Pinpoint the cell where the given text exists, returning its [x, y] midpoint coordinate. 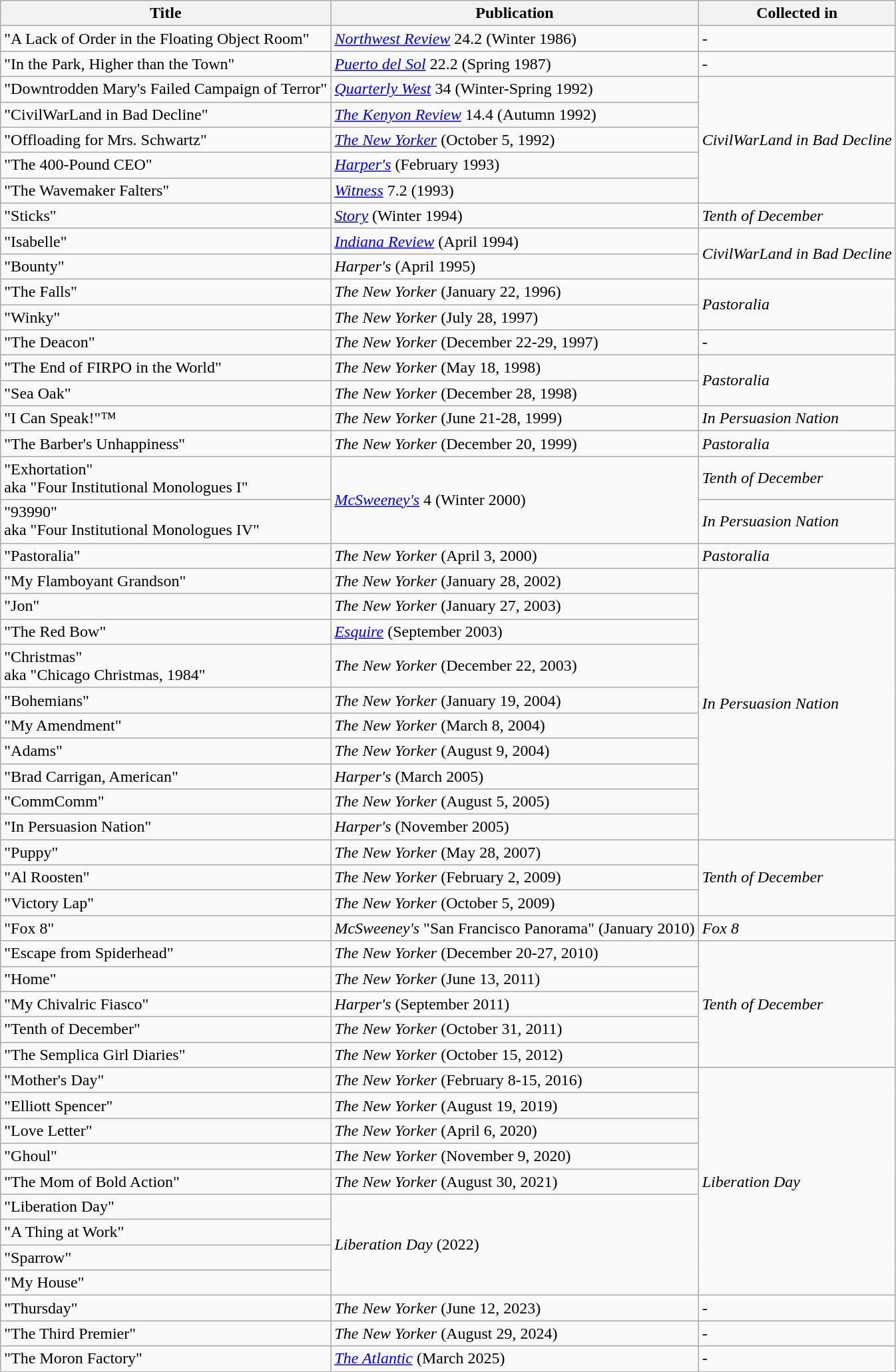
The New Yorker (August 9, 2004) [515, 751]
The New Yorker (August 29, 2024) [515, 1333]
"Thursday" [166, 1308]
Liberation Day (2022) [515, 1245]
The New Yorker (January 28, 2002) [515, 581]
The New Yorker (August 30, 2021) [515, 1181]
"The End of FIRPO in the World" [166, 368]
"Adams" [166, 751]
"The Deacon" [166, 343]
The New Yorker (December 22, 2003) [515, 665]
"CivilWarLand in Bad Decline" [166, 114]
"Sea Oak" [166, 393]
The New Yorker (June 13, 2011) [515, 979]
McSweeney's 4 (Winter 2000) [515, 500]
Puerto del Sol 22.2 (Spring 1987) [515, 64]
"In Persuasion Nation" [166, 827]
The New Yorker (August 19, 2019) [515, 1105]
Harper's (November 2005) [515, 827]
The New Yorker (January 22, 1996) [515, 291]
Fox 8 [797, 928]
Liberation Day [797, 1182]
Indiana Review (April 1994) [515, 241]
The New Yorker (February 8-15, 2016) [515, 1080]
"My Amendment" [166, 725]
"Puppy" [166, 852]
"Winky" [166, 317]
The New Yorker (February 2, 2009) [515, 878]
Title [166, 13]
The New Yorker (April 6, 2020) [515, 1130]
The New Yorker (May 28, 2007) [515, 852]
"Home" [166, 979]
The New Yorker (October 5, 2009) [515, 903]
The New Yorker (May 18, 1998) [515, 368]
The Kenyon Review 14.4 (Autumn 1992) [515, 114]
"My House" [166, 1283]
"Bohemians" [166, 700]
"Pastoralia" [166, 556]
Harper's (February 1993) [515, 165]
The New Yorker (March 8, 2004) [515, 725]
Harper's (September 2011) [515, 1004]
"Love Letter" [166, 1130]
"CommComm" [166, 802]
"Liberation Day" [166, 1207]
"Jon" [166, 606]
The New Yorker (April 3, 2000) [515, 556]
"The Moron Factory" [166, 1359]
Harper's (March 2005) [515, 776]
"The Semplica Girl Diaries" [166, 1055]
"Al Roosten" [166, 878]
"The Mom of Bold Action" [166, 1181]
"The Barber's Unhappiness" [166, 444]
The New Yorker (August 5, 2005) [515, 802]
The New Yorker (October 5, 1992) [515, 140]
"My Flamboyant Grandson" [166, 581]
"A Thing at Work" [166, 1232]
"Isabelle" [166, 241]
"Elliott Spencer" [166, 1105]
Story (Winter 1994) [515, 216]
"Exhortation"aka "Four Institutional Monologues I" [166, 478]
"Mother's Day" [166, 1080]
Witness 7.2 (1993) [515, 190]
Northwest Review 24.2 (Winter 1986) [515, 39]
The Atlantic (March 2025) [515, 1359]
The New Yorker (December 20, 1999) [515, 444]
The New Yorker (October 15, 2012) [515, 1055]
The New Yorker (November 9, 2020) [515, 1156]
"Christmas"aka "Chicago Christmas, 1984" [166, 665]
The New Yorker (January 27, 2003) [515, 606]
"Fox 8" [166, 928]
Quarterly West 34 (Winter-Spring 1992) [515, 89]
The New Yorker (October 31, 2011) [515, 1029]
"Bounty" [166, 266]
Esquire (September 2003) [515, 631]
"Offloading for Mrs. Schwartz" [166, 140]
"The Falls" [166, 291]
The New Yorker (January 19, 2004) [515, 700]
"A Lack of Order in the Floating Object Room" [166, 39]
The New Yorker (June 12, 2023) [515, 1308]
"Escape from Spiderhead" [166, 953]
"The 400-Pound CEO" [166, 165]
"Sparrow" [166, 1258]
"My Chivalric Fiasco" [166, 1004]
"Victory Lap" [166, 903]
"In the Park, Higher than the Town" [166, 64]
The New Yorker (December 22-29, 1997) [515, 343]
"Tenth of December" [166, 1029]
McSweeney's "San Francisco Panorama" (January 2010) [515, 928]
The New Yorker (June 21-28, 1999) [515, 419]
"Sticks" [166, 216]
"Brad Carrigan, American" [166, 776]
The New Yorker (December 28, 1998) [515, 393]
"The Red Bow" [166, 631]
Publication [515, 13]
"The Third Premier" [166, 1333]
"93990"aka "Four Institutional Monologues IV" [166, 522]
"Ghoul" [166, 1156]
"Downtrodden Mary's Failed Campaign of Terror" [166, 89]
"The Wavemaker Falters" [166, 190]
Collected in [797, 13]
The New Yorker (July 28, 1997) [515, 317]
"I Can Speak!"™ [166, 419]
The New Yorker (December 20-27, 2010) [515, 953]
Harper's (April 1995) [515, 266]
